Find where the given text appears and provide that cell's center as [x, y] coordinate. 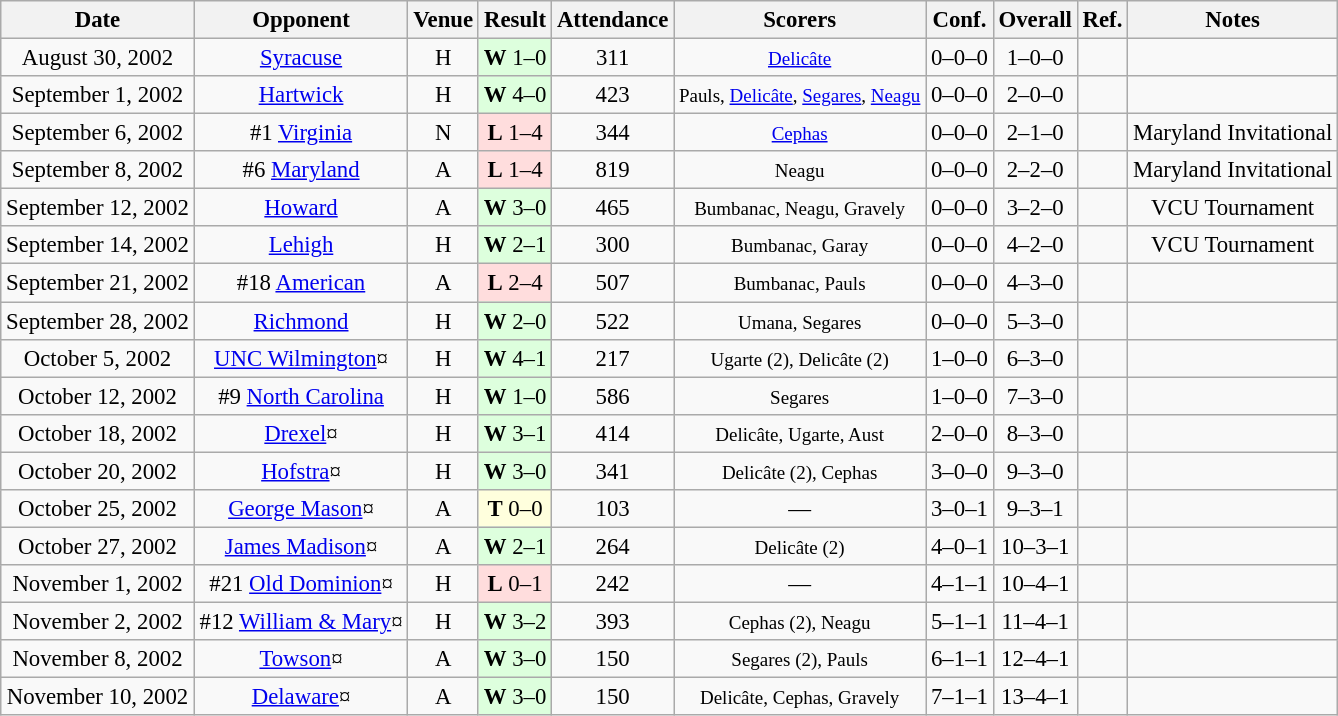
344 [613, 133]
W 3–1 [514, 433]
L 2–4 [514, 283]
#9 North Carolina [301, 396]
507 [613, 283]
Delicâte, Cephas, Gravely [800, 697]
Attendance [613, 20]
5–3–0 [1035, 321]
Ugarte (2), Delicâte (2) [800, 358]
6–3–0 [1035, 358]
300 [613, 245]
UNC Wilmington¤ [301, 358]
Result [514, 20]
103 [613, 509]
#1 Virginia [301, 133]
James Madison¤ [301, 546]
3–0–0 [960, 471]
522 [613, 321]
Hofstra¤ [301, 471]
Bumbanac, Garay [800, 245]
6–1–1 [960, 659]
October 5, 2002 [98, 358]
4–1–1 [960, 584]
Drexel¤ [301, 433]
10–3–1 [1035, 546]
Scorers [800, 20]
Bumbanac, Pauls [800, 283]
September 21, 2002 [98, 283]
W 3–2 [514, 621]
N [444, 133]
#12 William & Mary¤ [301, 621]
3–0–1 [960, 509]
October 27, 2002 [98, 546]
September 6, 2002 [98, 133]
Neagu [800, 170]
9–3–0 [1035, 471]
Delicâte [800, 58]
Bumbanac, Neagu, Gravely [800, 208]
7–3–0 [1035, 396]
341 [613, 471]
393 [613, 621]
George Mason¤ [301, 509]
2–2–0 [1035, 170]
242 [613, 584]
#6 Maryland [301, 170]
Venue [444, 20]
13–4–1 [1035, 697]
3–2–0 [1035, 208]
October 25, 2002 [98, 509]
4–0–1 [960, 546]
423 [613, 95]
W 4–0 [514, 95]
September 8, 2002 [98, 170]
311 [613, 58]
November 8, 2002 [98, 659]
#18 American [301, 283]
T 0–0 [514, 509]
Lehigh [301, 245]
#21 Old Dominion¤ [301, 584]
Delaware¤ [301, 697]
465 [613, 208]
Overall [1035, 20]
Syracuse [301, 58]
217 [613, 358]
November 10, 2002 [98, 697]
Umana, Segares [800, 321]
November 2, 2002 [98, 621]
September 14, 2002 [98, 245]
Date [98, 20]
4–2–0 [1035, 245]
Conf. [960, 20]
W 4–1 [514, 358]
August 30, 2002 [98, 58]
4–3–0 [1035, 283]
Hartwick [301, 95]
September 12, 2002 [98, 208]
September 28, 2002 [98, 321]
819 [613, 170]
Towson¤ [301, 659]
October 12, 2002 [98, 396]
9–3–1 [1035, 509]
8–3–0 [1035, 433]
7–1–1 [960, 697]
5–1–1 [960, 621]
264 [613, 546]
L 0–1 [514, 584]
2–1–0 [1035, 133]
Howard [301, 208]
Opponent [301, 20]
586 [613, 396]
Notes [1233, 20]
11–4–1 [1035, 621]
Cephas (2), Neagu [800, 621]
Delicâte, Ugarte, Aust [800, 433]
November 1, 2002 [98, 584]
Ref. [1102, 20]
12–4–1 [1035, 659]
414 [613, 433]
October 20, 2002 [98, 471]
W 2–0 [514, 321]
September 1, 2002 [98, 95]
Delicâte (2), Cephas [800, 471]
Cephas [800, 133]
October 18, 2002 [98, 433]
Richmond [301, 321]
Segares (2), Pauls [800, 659]
Pauls, Delicâte, Segares, Neagu [800, 95]
10–4–1 [1035, 584]
Segares [800, 396]
Delicâte (2) [800, 546]
